Find where the given text appears and provide that cell's center as (X, Y) coordinate. 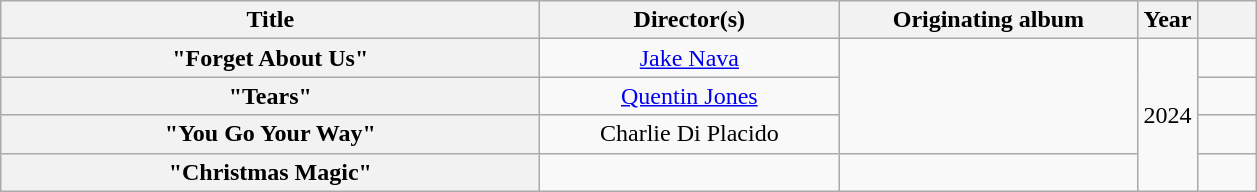
"Christmas Magic" (270, 172)
"Tears" (270, 96)
Year (1168, 20)
Quentin Jones (690, 96)
"Forget About Us" (270, 58)
"You Go Your Way" (270, 134)
Jake Nava (690, 58)
Charlie Di Placido (690, 134)
2024 (1168, 115)
Originating album (988, 20)
Title (270, 20)
Director(s) (690, 20)
